Find where the given text appears and provide that cell's center as [X, Y] coordinate. 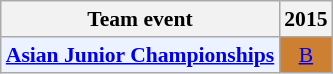
Team event [140, 19]
B [306, 55]
2015 [306, 19]
Asian Junior Championships [140, 55]
